Return [x, y] of the center of cell containing provided text 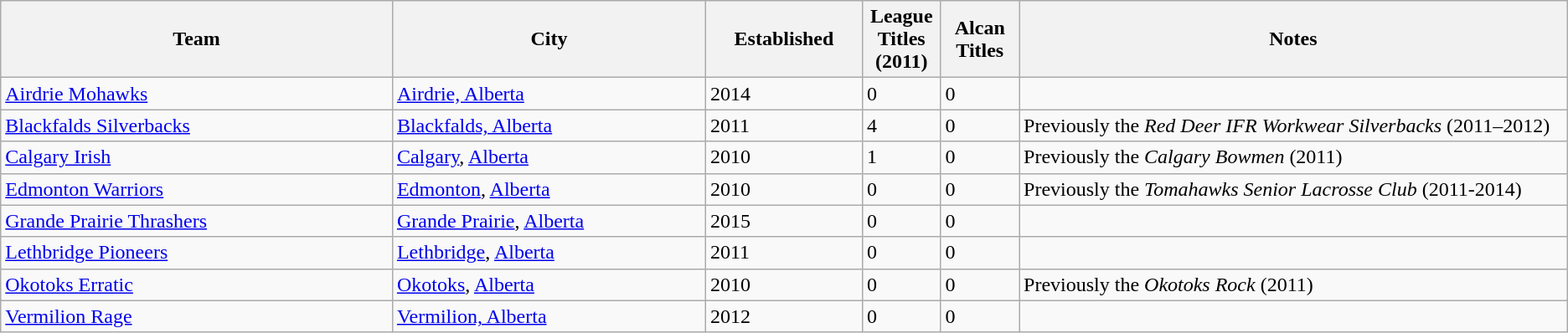
Notes [1293, 39]
Calgary Irish [197, 157]
City [549, 39]
Edmonton, Alberta [549, 189]
Previously the Red Deer IFR Workwear Silverbacks (2011–2012) [1293, 126]
Okotoks Erratic [197, 284]
Vermilion, Alberta [549, 316]
Established [784, 39]
Previously the Tomahawks Senior Lacrosse Club (2011-2014) [1293, 189]
2015 [784, 221]
Airdrie Mohawks [197, 94]
Previously the Okotoks Rock (2011) [1293, 284]
Grande Prairie, Alberta [549, 221]
Okotoks, Alberta [549, 284]
Blackfalds, Alberta [549, 126]
Grande Prairie Thrashers [197, 221]
2014 [784, 94]
Lethbridge, Alberta [549, 253]
Blackfalds Silverbacks [197, 126]
1 [901, 157]
Vermilion Rage [197, 316]
Airdrie, Alberta [549, 94]
2012 [784, 316]
League Titles (2011) [901, 39]
4 [901, 126]
Alcan Titles [980, 39]
Lethbridge Pioneers [197, 253]
Previously the Calgary Bowmen (2011) [1293, 157]
Edmonton Warriors [197, 189]
Team [197, 39]
Calgary, Alberta [549, 157]
